Determine the [x, y] coordinate at the center of the cell enclosing the given text.  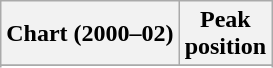
Peakposition [225, 34]
Chart (2000–02) [90, 34]
